Capture the cell that displays the provided text and extract its [x, y] central coordinate. 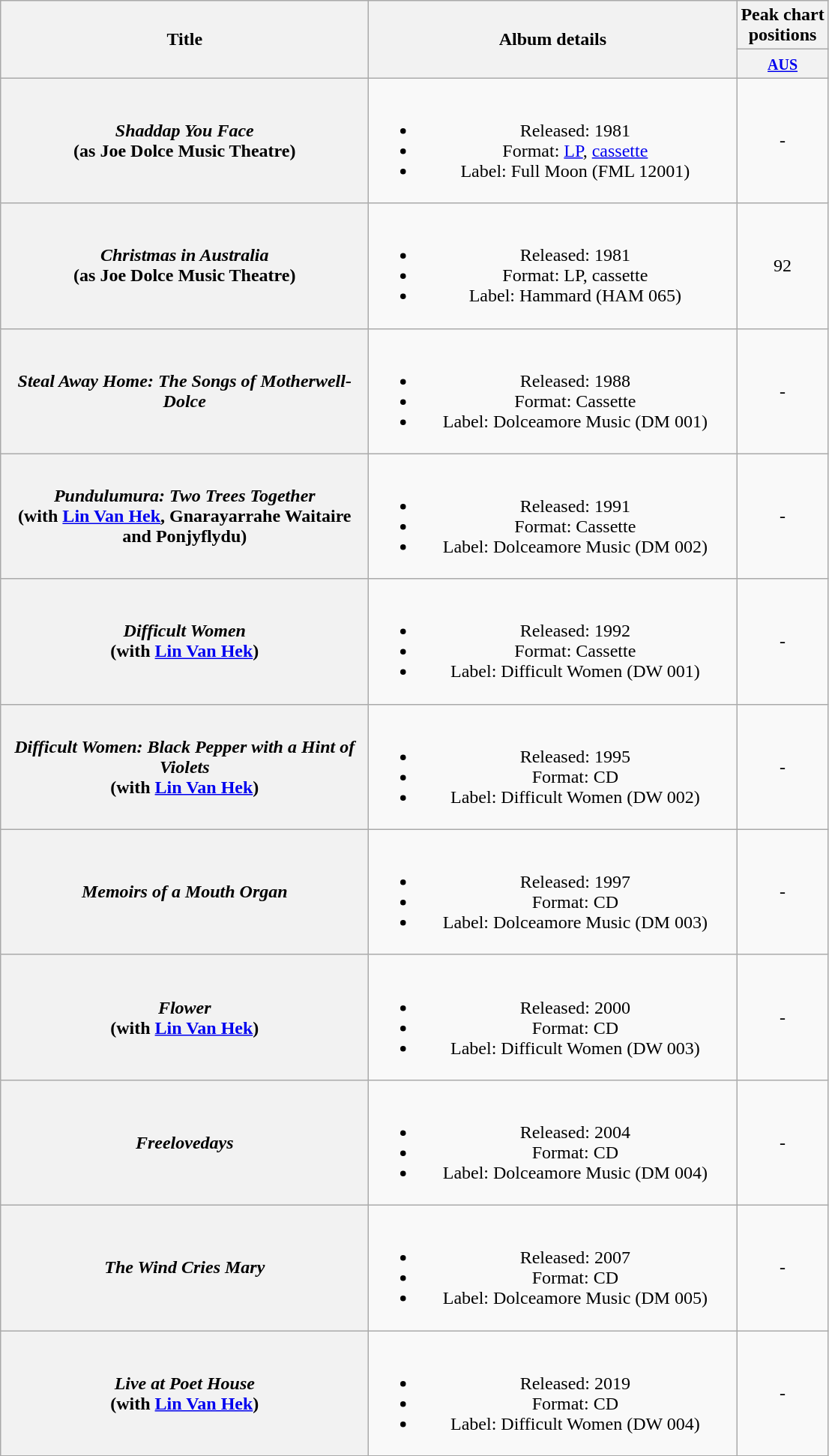
Released: 1981Format: LP, cassetteLabel: Hammard (HAM 065) [553, 265]
Freelovedays [184, 1143]
Released: 2004Format: CDLabel: Dolceamore Music (DM 004) [553, 1143]
Shaddap You Face (as Joe Dolce Music Theatre) [184, 141]
Title [184, 39]
Difficult Women: Black Pepper with a Hint of Violets (with Lin Van Hek) [184, 766]
Album details [553, 39]
Released: 1992Format: CassetteLabel: Difficult Women (DW 001) [553, 642]
Live at Poet House (with Lin Van Hek) [184, 1393]
Memoirs of a Mouth Organ [184, 892]
Released: 1981Format: LP, cassetteLabel: Full Moon (FML 12001) [553, 141]
Flower (with Lin Van Hek) [184, 1017]
Pundulumura: Two Trees Together (with Lin Van Hek, Gnarayarrahe Waitaire and Ponjyflydu) [184, 516]
Released: 2019Format: CDLabel: Difficult Women (DW 004) [553, 1393]
Released: 1997Format: CDLabel: Dolceamore Music (DM 003) [553, 892]
Released: 1995Format: CDLabel: Difficult Women (DW 002) [553, 766]
Released: 2000Format: CDLabel: Difficult Women (DW 003) [553, 1017]
Released: 1991Format: CassetteLabel: Dolceamore Music (DM 002) [553, 516]
Christmas in Australia (as Joe Dolce Music Theatre) [184, 265]
Released: 2007Format: CDLabel: Dolceamore Music (DM 005) [553, 1267]
AUS [783, 64]
92 [783, 265]
Difficult Women (with Lin Van Hek) [184, 642]
The Wind Cries Mary [184, 1267]
Released: 1988Format: CassetteLabel: Dolceamore Music (DM 001) [553, 391]
Peak chartpositions [783, 25]
Steal Away Home: The Songs of Motherwell-Dolce [184, 391]
